Search for the cell housing the specified text and yield its [x, y] center coordinate. 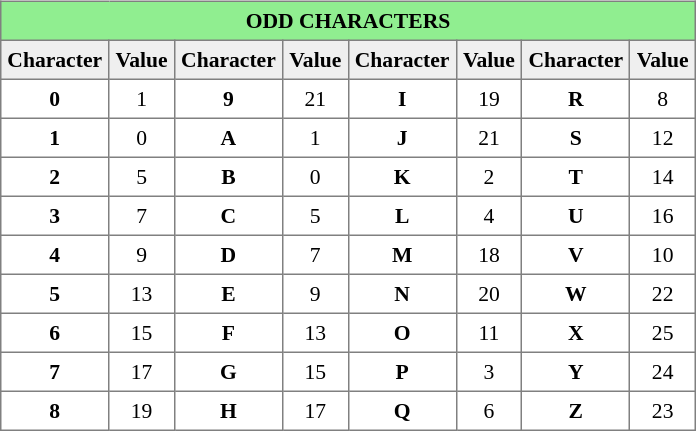
24 [662, 372]
12 [662, 138]
K [402, 176]
N [402, 294]
H [228, 410]
J [402, 138]
T [576, 176]
S [576, 138]
D [228, 254]
E [228, 294]
11 [488, 332]
F [228, 332]
O [402, 332]
C [228, 216]
20 [488, 294]
M [402, 254]
A [228, 138]
16 [662, 216]
10 [662, 254]
P [402, 372]
25 [662, 332]
ODD CHARACTERS [348, 20]
B [228, 176]
14 [662, 176]
18 [488, 254]
R [576, 98]
Z [576, 410]
Y [576, 372]
W [576, 294]
V [576, 254]
22 [662, 294]
X [576, 332]
23 [662, 410]
Q [402, 410]
U [576, 216]
L [402, 216]
G [228, 372]
I [402, 98]
